For the text-containing cell, return its midpoint in [X, Y] coordinate format. 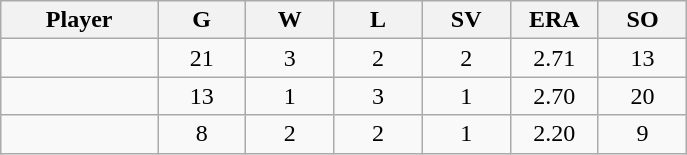
W [290, 20]
Player [80, 20]
SV [466, 20]
20 [642, 96]
21 [202, 58]
8 [202, 134]
2.71 [554, 58]
9 [642, 134]
2.20 [554, 134]
SO [642, 20]
2.70 [554, 96]
ERA [554, 20]
G [202, 20]
L [378, 20]
